Output the [X, Y] coordinate of the center of the cell containing the given text.  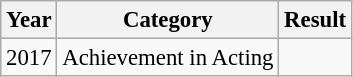
Result [316, 20]
2017 [29, 58]
Category [168, 20]
Year [29, 20]
Achievement in Acting [168, 58]
